Extract the [x, y] coordinate from the center of the cell holding the provided text.  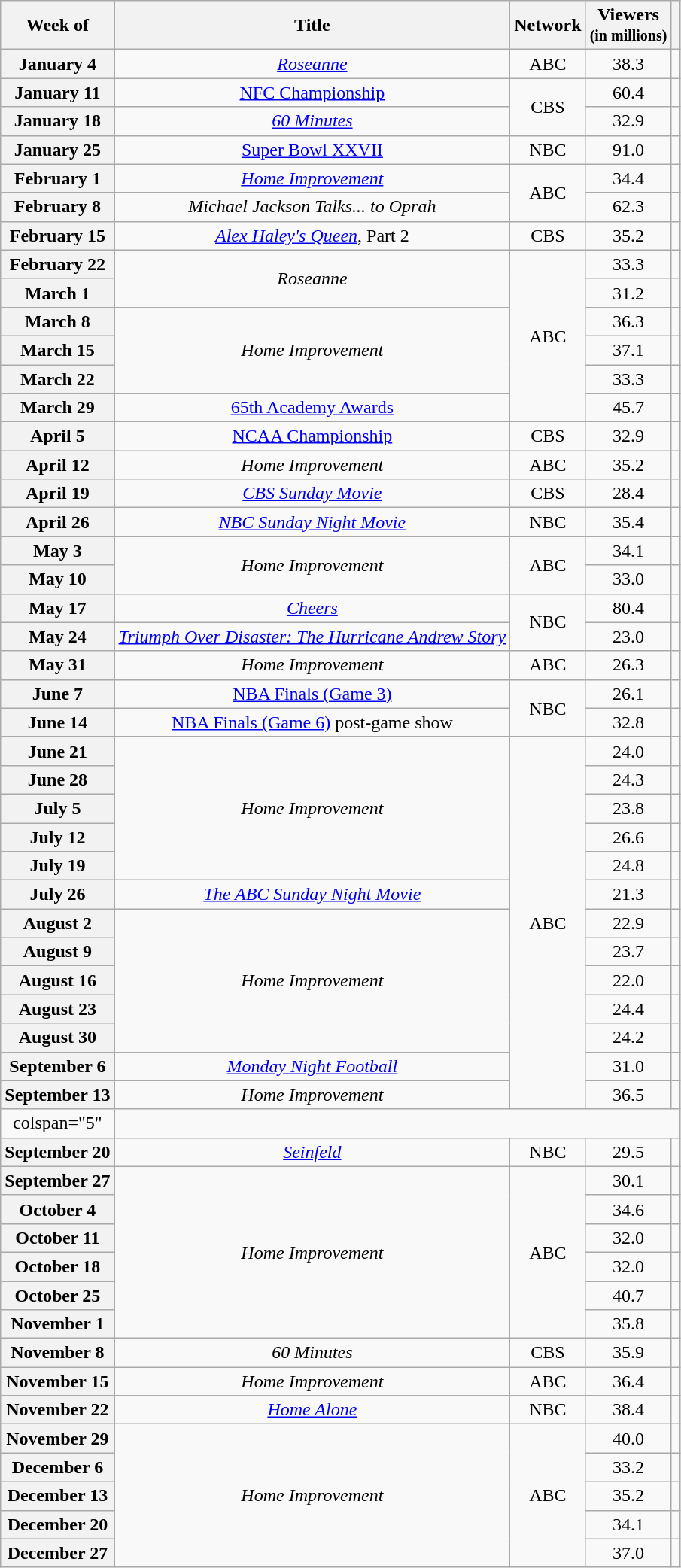
December 27 [57, 1553]
35.9 [628, 1353]
23.7 [628, 952]
45.7 [628, 408]
December 20 [57, 1524]
May 3 [57, 551]
60.4 [628, 93]
23.0 [628, 637]
Week of [57, 26]
80.4 [628, 608]
23.8 [628, 808]
August 30 [57, 1038]
29.5 [628, 1152]
January 25 [57, 150]
October 25 [57, 1295]
36.5 [628, 1095]
January 18 [57, 121]
February 22 [57, 264]
24.8 [628, 866]
colspan="5" [57, 1123]
Title [312, 26]
November 8 [57, 1353]
May 31 [57, 665]
January 11 [57, 93]
40.7 [628, 1295]
21.3 [628, 895]
March 22 [57, 378]
34.4 [628, 178]
Cheers [312, 608]
37.0 [628, 1553]
35.4 [628, 522]
July 19 [57, 866]
33.0 [628, 579]
July 5 [57, 808]
NBC Sunday Night Movie [312, 522]
35.8 [628, 1324]
September 6 [57, 1066]
May 17 [57, 608]
24.2 [628, 1038]
24.0 [628, 751]
31.0 [628, 1066]
Network [548, 26]
32.8 [628, 722]
Monday Night Football [312, 1066]
30.1 [628, 1181]
November 15 [57, 1381]
28.4 [628, 494]
April 12 [57, 465]
March 1 [57, 293]
40.0 [628, 1439]
24.3 [628, 779]
June 28 [57, 779]
31.2 [628, 293]
November 29 [57, 1439]
August 16 [57, 980]
36.4 [628, 1381]
March 8 [57, 321]
November 1 [57, 1324]
August 2 [57, 923]
91.0 [628, 150]
22.9 [628, 923]
38.4 [628, 1410]
Seinfeld [312, 1152]
September 13 [57, 1095]
62.3 [628, 207]
August 9 [57, 952]
November 22 [57, 1410]
February 1 [57, 178]
36.3 [628, 321]
65th Academy Awards [312, 408]
April 26 [57, 522]
38.3 [628, 64]
June 7 [57, 694]
June 21 [57, 751]
Super Bowl XXVII [312, 150]
22.0 [628, 980]
May 24 [57, 637]
February 8 [57, 207]
NBA Finals (Game 3) [312, 694]
33.2 [628, 1467]
September 20 [57, 1152]
July 26 [57, 895]
37.1 [628, 350]
NBA Finals (Game 6) post-game show [312, 722]
October 18 [57, 1266]
34.6 [628, 1209]
March 29 [57, 408]
December 13 [57, 1496]
August 23 [57, 1009]
April 5 [57, 436]
24.4 [628, 1009]
May 10 [57, 579]
October 4 [57, 1209]
Alex Haley's Queen, Part 2 [312, 236]
Viewers(in millions) [628, 26]
September 27 [57, 1181]
June 14 [57, 722]
CBS Sunday Movie [312, 494]
26.6 [628, 837]
July 12 [57, 837]
Home Alone [312, 1410]
December 6 [57, 1467]
NFC Championship [312, 93]
The ABC Sunday Night Movie [312, 895]
April 19 [57, 494]
October 11 [57, 1238]
26.3 [628, 665]
26.1 [628, 694]
January 4 [57, 64]
NCAA Championship [312, 436]
March 15 [57, 350]
Triumph Over Disaster: The Hurricane Andrew Story [312, 637]
Michael Jackson Talks... to Oprah [312, 207]
February 15 [57, 236]
